Search for the cell housing the specified text and yield its [X, Y] center coordinate. 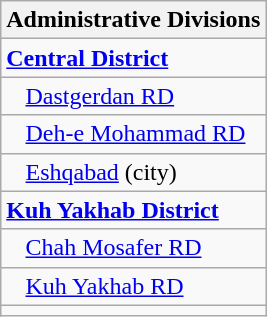
Administrative Divisions [134, 20]
Dastgerdan RD [134, 96]
Kuh Yakhab District [134, 210]
Deh-e Mohammad RD [134, 134]
Kuh Yakhab RD [134, 286]
Eshqabad (city) [134, 172]
Chah Mosafer RD [134, 248]
Central District [134, 58]
